Pinpoint the cell where the given text exists, returning its (x, y) midpoint coordinate. 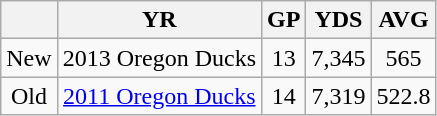
YR (159, 20)
522.8 (404, 96)
AVG (404, 20)
14 (284, 96)
Old (29, 96)
2013 Oregon Ducks (159, 58)
565 (404, 58)
YDS (338, 20)
7,319 (338, 96)
GP (284, 20)
New (29, 58)
2011 Oregon Ducks (159, 96)
13 (284, 58)
7,345 (338, 58)
